From the cell containing the given text, extract its center point as [x, y] coordinate. 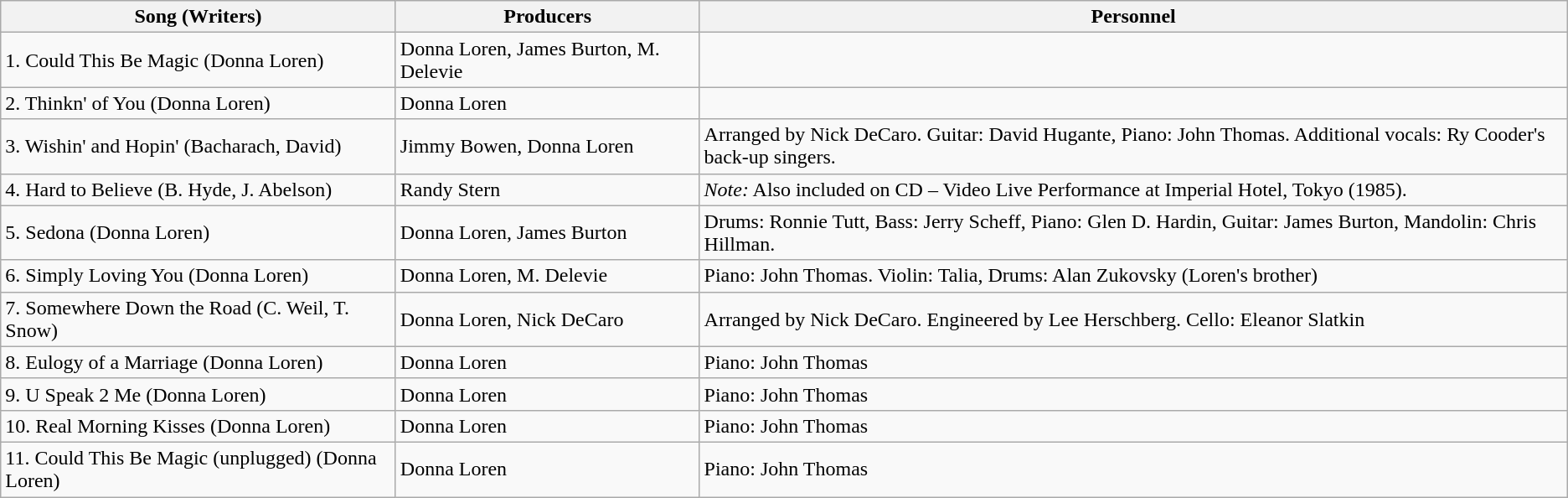
6. Simply Loving You (Donna Loren) [199, 276]
Drums: Ronnie Tutt, Bass: Jerry Scheff, Piano: Glen D. Hardin, Guitar: James Burton, Mandolin: Chris Hillman. [1133, 233]
Donna Loren, Nick DeCaro [548, 319]
Note: Also included on CD – Video Live Performance at Imperial Hotel, Tokyo (1985). [1133, 189]
8. Eulogy of a Marriage (Donna Loren) [199, 362]
Randy Stern [548, 189]
Arranged by Nick DeCaro. Guitar: David Hugante, Piano: John Thomas. Additional vocals: Ry Cooder's back-up singers. [1133, 146]
Piano: John Thomas. Violin: Talia, Drums: Alan Zukovsky (Loren's brother) [1133, 276]
Song (Writers) [199, 17]
Jimmy Bowen, Donna Loren [548, 146]
Arranged by Nick DeCaro. Engineered by Lee Herschberg. Cello: Eleanor Slatkin [1133, 319]
2. Thinkn' of You (Donna Loren) [199, 103]
5. Sedona (Donna Loren) [199, 233]
10. Real Morning Kisses (Donna Loren) [199, 426]
Donna Loren, M. Delevie [548, 276]
Producers [548, 17]
4. Hard to Believe (B. Hyde, J. Abelson) [199, 189]
3. Wishin' and Hopin' (Bacharach, David) [199, 146]
9. U Speak 2 Me (Donna Loren) [199, 394]
Donna Loren, James Burton, M. Delevie [548, 60]
11. Could This Be Magic (unplugged) (Donna Loren) [199, 469]
7. Somewhere Down the Road (C. Weil, T. Snow) [199, 319]
Personnel [1133, 17]
Donna Loren, James Burton [548, 233]
1. Could This Be Magic (Donna Loren) [199, 60]
